From the cell containing the given text, extract its center point as (X, Y) coordinate. 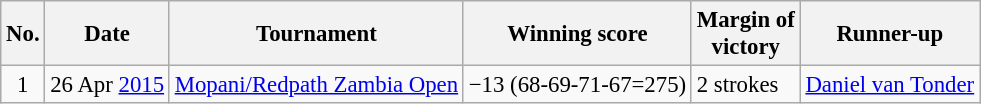
Margin ofvictory (746, 34)
Tournament (316, 34)
Daniel van Tonder (890, 85)
1 (23, 85)
Date (107, 34)
−13 (68-69-71-67=275) (577, 85)
Winning score (577, 34)
2 strokes (746, 85)
Runner-up (890, 34)
Mopani/Redpath Zambia Open (316, 85)
26 Apr 2015 (107, 85)
No. (23, 34)
